Output the [x, y] coordinate of the center of the cell containing the given text.  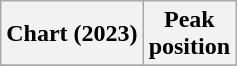
Peakposition [189, 34]
Chart (2023) [72, 34]
